Return the [x, y] coordinate for the center point of the cell that contains the specified text.  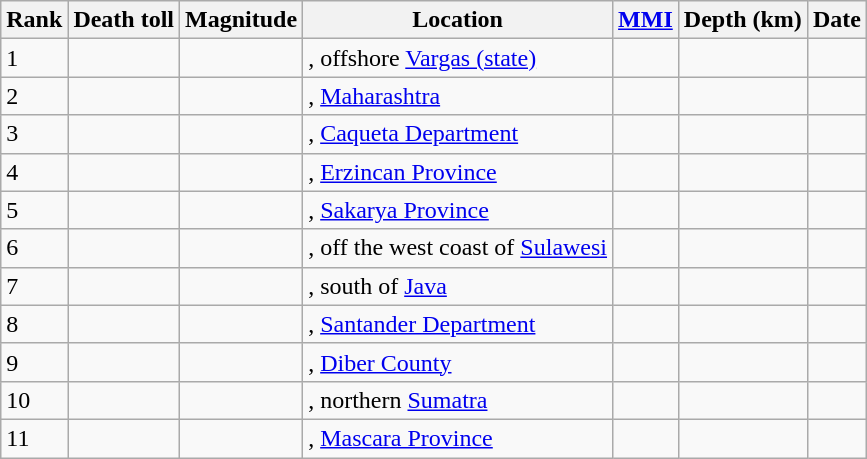
, Mascara Province [458, 438]
Location [458, 20]
2 [34, 96]
, northern Sumatra [458, 400]
Depth (km) [742, 20]
, Diber County [458, 362]
7 [34, 286]
1 [34, 58]
9 [34, 362]
Date [836, 20]
MMI [646, 20]
Magnitude [242, 20]
, off the west coast of Sulawesi [458, 248]
, Erzincan Province [458, 172]
Death toll [124, 20]
, offshore Vargas (state) [458, 58]
, Sakarya Province [458, 210]
10 [34, 400]
11 [34, 438]
4 [34, 172]
, Maharashtra [458, 96]
, south of Java [458, 286]
, Caqueta Department [458, 134]
5 [34, 210]
, Santander Department [458, 324]
8 [34, 324]
3 [34, 134]
Rank [34, 20]
6 [34, 248]
